Return [x, y] of the center of cell containing provided text 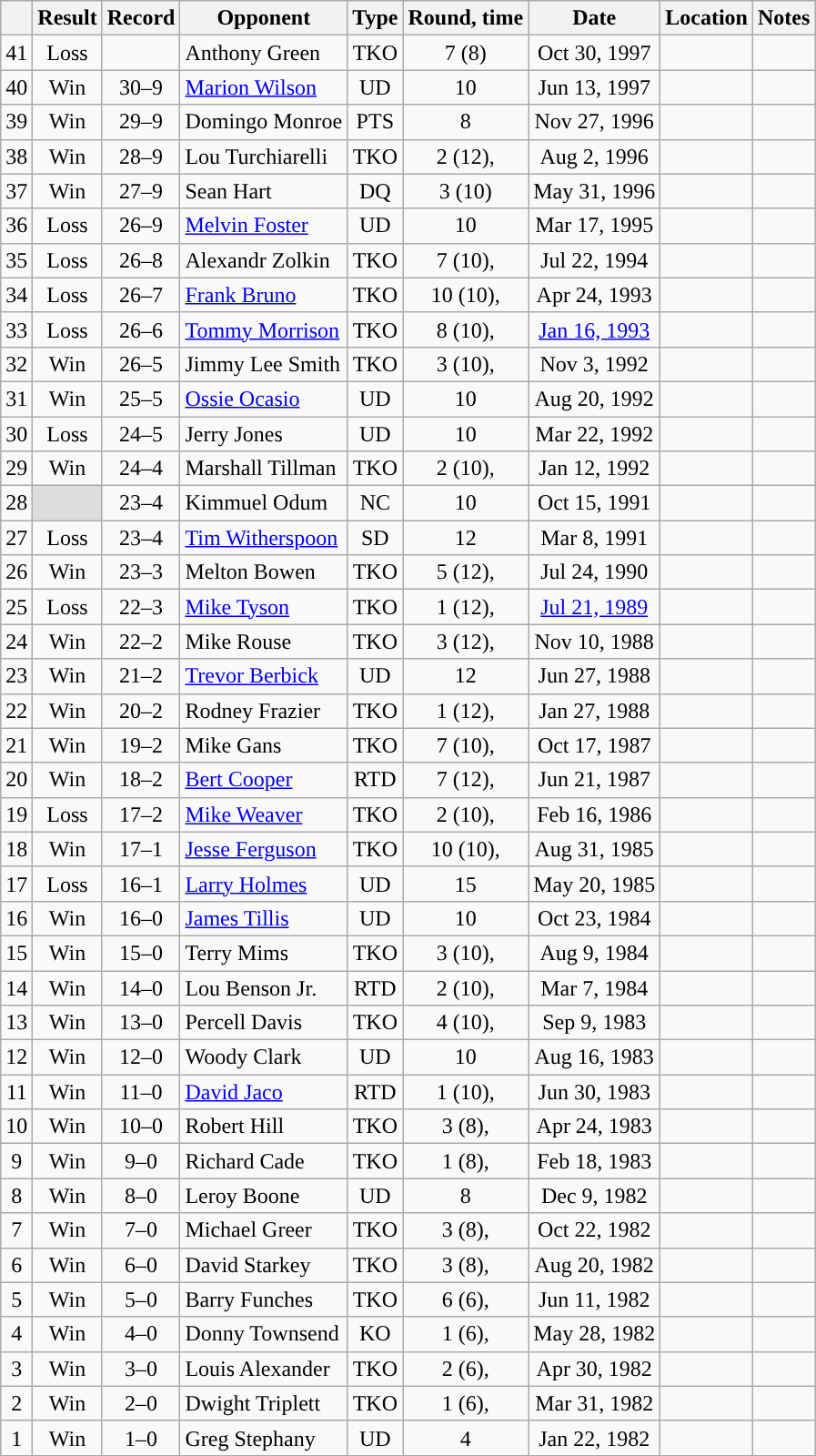
16–1 [141, 884]
Location [707, 18]
13 [16, 1023]
Robert Hill [264, 1127]
Marshall Tillman [264, 469]
Jun 11, 1982 [595, 1299]
9–0 [141, 1161]
Aug 2, 1996 [595, 157]
Aug 16, 1983 [595, 1057]
Sep 9, 1983 [595, 1023]
19 [16, 814]
7–0 [141, 1230]
28 [16, 503]
Mar 8, 1991 [595, 538]
41 [16, 53]
22–3 [141, 607]
Mar 7, 1984 [595, 987]
13–0 [141, 1023]
27–9 [141, 191]
29–9 [141, 122]
26–5 [141, 364]
5 (12), [466, 572]
Woody Clark [264, 1057]
Type [375, 18]
8–0 [141, 1196]
40 [16, 87]
5–0 [141, 1299]
Kimmuel Odum [264, 503]
David Starkey [264, 1265]
Michael Greer [264, 1230]
2–0 [141, 1403]
Jan 12, 1992 [595, 469]
3 (12), [466, 642]
Jun 21, 1987 [595, 780]
Lou Turchiarelli [264, 157]
2 (12), [466, 157]
10–0 [141, 1127]
5 [16, 1299]
Jerry Jones [264, 434]
24–5 [141, 434]
Trevor Berbick [264, 676]
7 [16, 1230]
17 [16, 884]
Result [67, 18]
22–2 [141, 642]
Jul 21, 1989 [595, 607]
20 [16, 780]
1–0 [141, 1438]
17–1 [141, 849]
Nov 27, 1996 [595, 122]
Tim Witherspoon [264, 538]
30 [16, 434]
1 [16, 1438]
Marion Wilson [264, 87]
1 (8), [466, 1161]
11–0 [141, 1092]
35 [16, 260]
11 [16, 1092]
21 [16, 745]
Alexandr Zolkin [264, 260]
3–0 [141, 1369]
Aug 31, 1985 [595, 849]
Mike Tyson [264, 607]
27 [16, 538]
26–8 [141, 260]
Terry Mims [264, 953]
Mar 22, 1992 [595, 434]
Jimmy Lee Smith [264, 364]
Jan 16, 1993 [595, 329]
Lou Benson Jr. [264, 987]
Oct 17, 1987 [595, 745]
21–2 [141, 676]
Jun 27, 1988 [595, 676]
26–9 [141, 226]
Melvin Foster [264, 226]
1 (10), [466, 1092]
25 [16, 607]
PTS [375, 122]
Sean Hart [264, 191]
Percell Davis [264, 1023]
2 (6), [466, 1369]
19–2 [141, 745]
23 [16, 676]
Tommy Morrison [264, 329]
24 [16, 642]
30–9 [141, 87]
25–5 [141, 399]
Bert Cooper [264, 780]
20–2 [141, 711]
Nov 3, 1992 [595, 364]
9 [16, 1161]
Domingo Monroe [264, 122]
James Tillis [264, 918]
14–0 [141, 987]
34 [16, 295]
May 31, 1996 [595, 191]
Donny Townsend [264, 1334]
Richard Cade [264, 1161]
NC [375, 503]
Oct 23, 1984 [595, 918]
7 (8) [466, 53]
Leroy Boone [264, 1196]
Jun 30, 1983 [595, 1092]
36 [16, 226]
15–0 [141, 953]
Nov 10, 1988 [595, 642]
Apr 30, 1982 [595, 1369]
16 [16, 918]
12–0 [141, 1057]
33 [16, 329]
Record [141, 18]
Apr 24, 1983 [595, 1127]
24–4 [141, 469]
7 (12), [466, 780]
6 [16, 1265]
Oct 22, 1982 [595, 1230]
Apr 24, 1993 [595, 295]
29 [16, 469]
3 [16, 1369]
Dwight Triplett [264, 1403]
23–3 [141, 572]
14 [16, 987]
Aug 20, 1992 [595, 399]
22 [16, 711]
39 [16, 122]
32 [16, 364]
8 (10), [466, 329]
Mike Gans [264, 745]
Greg Stephany [264, 1438]
Jesse Ferguson [264, 849]
David Jaco [264, 1092]
26 [16, 572]
18 [16, 849]
Oct 30, 1997 [595, 53]
Barry Funches [264, 1299]
2 [16, 1403]
Notes [783, 18]
Mike Weaver [264, 814]
Feb 18, 1983 [595, 1161]
38 [16, 157]
KO [375, 1334]
Mike Rouse [264, 642]
Jan 27, 1988 [595, 711]
Opponent [264, 18]
Larry Holmes [264, 884]
31 [16, 399]
Oct 15, 1991 [595, 503]
6 (6), [466, 1299]
Date [595, 18]
Aug 9, 1984 [595, 953]
SD [375, 538]
37 [16, 191]
4–0 [141, 1334]
May 28, 1982 [595, 1334]
Mar 31, 1982 [595, 1403]
DQ [375, 191]
Aug 20, 1982 [595, 1265]
3 (10) [466, 191]
28–9 [141, 157]
Frank Bruno [264, 295]
16–0 [141, 918]
4 (10), [466, 1023]
Melton Bowen [264, 572]
Louis Alexander [264, 1369]
May 20, 1985 [595, 884]
26–6 [141, 329]
Rodney Frazier [264, 711]
Feb 16, 1986 [595, 814]
Round, time [466, 18]
Jun 13, 1997 [595, 87]
Dec 9, 1982 [595, 1196]
Mar 17, 1995 [595, 226]
17–2 [141, 814]
Anthony Green [264, 53]
6–0 [141, 1265]
Jul 24, 1990 [595, 572]
26–7 [141, 295]
Ossie Ocasio [264, 399]
18–2 [141, 780]
Jan 22, 1982 [595, 1438]
Jul 22, 1994 [595, 260]
